Identify which cell holds the provided text, then report its (X, Y) central coordinate. 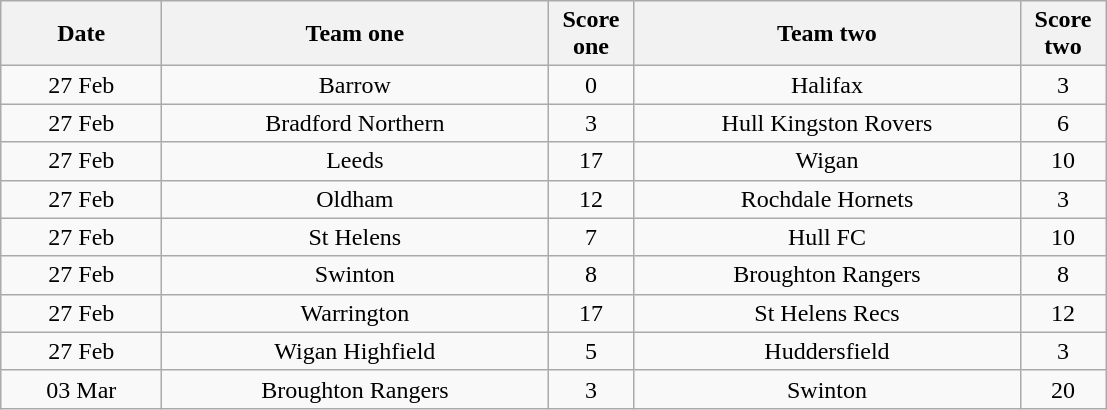
Halifax (827, 85)
Wigan (827, 161)
Oldham (355, 199)
5 (591, 351)
Huddersfield (827, 351)
Team two (827, 34)
Barrow (355, 85)
St Helens Recs (827, 313)
03 Mar (82, 389)
Hull FC (827, 237)
Team one (355, 34)
Score two (1063, 34)
20 (1063, 389)
Wigan Highfield (355, 351)
Rochdale Hornets (827, 199)
0 (591, 85)
7 (591, 237)
Bradford Northern (355, 123)
Hull Kingston Rovers (827, 123)
Date (82, 34)
Leeds (355, 161)
Warrington (355, 313)
St Helens (355, 237)
Score one (591, 34)
6 (1063, 123)
